Provide the (X, Y) coordinate of the cell's center where the given text is located.  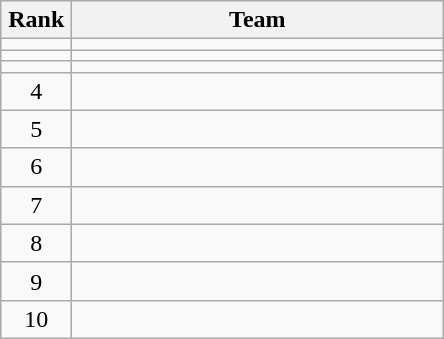
6 (36, 167)
10 (36, 319)
4 (36, 91)
9 (36, 281)
Team (258, 20)
Rank (36, 20)
8 (36, 243)
5 (36, 129)
7 (36, 205)
